Detect which cell encompasses the target text, then output its [x, y] center coordinate. 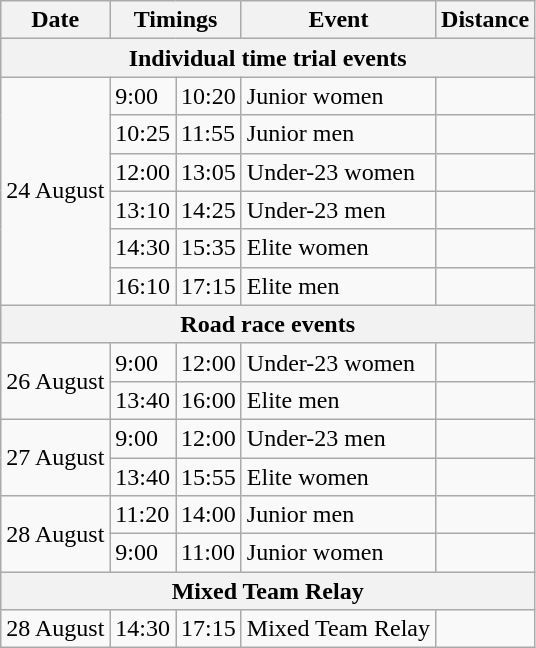
11:00 [209, 553]
24 August [56, 191]
27 August [56, 457]
26 August [56, 381]
16:00 [209, 400]
10:20 [209, 96]
Distance [486, 20]
15:55 [209, 477]
Timings [176, 20]
11:20 [143, 515]
Road race events [268, 324]
Event [338, 20]
13:05 [209, 172]
Date [56, 20]
Individual time trial events [268, 58]
14:00 [209, 515]
16:10 [143, 286]
11:55 [209, 134]
15:35 [209, 248]
14:25 [209, 210]
10:25 [143, 134]
13:10 [143, 210]
